For the text-containing cell, return its midpoint in (X, Y) coordinate format. 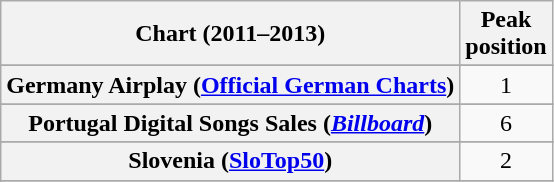
Peakposition (506, 34)
6 (506, 123)
Germany Airplay (Official German Charts) (230, 85)
2 (506, 161)
Portugal Digital Songs Sales (Billboard) (230, 123)
1 (506, 85)
Chart (2011–2013) (230, 34)
Slovenia (SloTop50) (230, 161)
